Capture the cell that displays the provided text and extract its [X, Y] central coordinate. 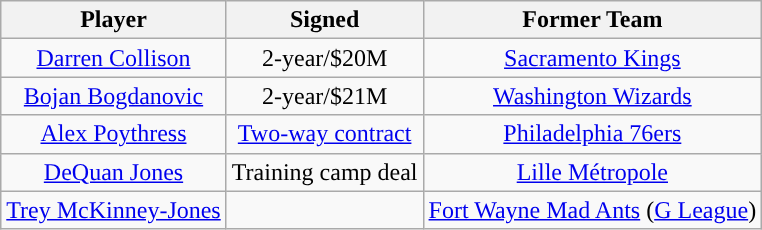
Alex Poythress [114, 134]
Former Team [592, 20]
Trey McKinney-Jones [114, 210]
Player [114, 20]
Darren Collison [114, 58]
Sacramento Kings [592, 58]
DeQuan Jones [114, 172]
Washington Wizards [592, 96]
2-year/$20M [324, 58]
Signed [324, 20]
Lille Métropole [592, 172]
Training camp deal [324, 172]
Two-way contract [324, 134]
2-year/$21M [324, 96]
Bojan Bogdanovic [114, 96]
Fort Wayne Mad Ants (G League) [592, 210]
Philadelphia 76ers [592, 134]
